Extract the [X, Y] coordinate from the center of the cell holding the provided text.  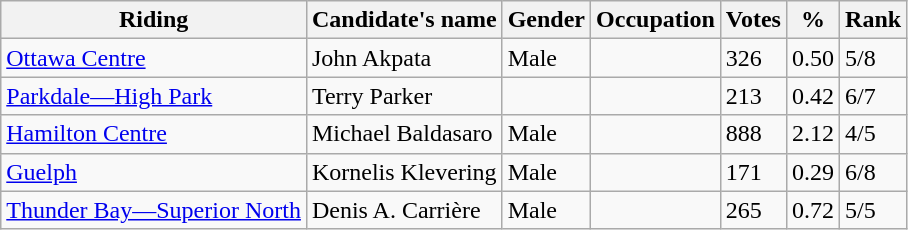
4/5 [874, 134]
171 [753, 172]
John Akpata [404, 58]
Occupation [656, 20]
6/8 [874, 172]
Michael Baldasaro [404, 134]
0.50 [812, 58]
Ottawa Centre [154, 58]
0.29 [812, 172]
0.72 [812, 210]
265 [753, 210]
Candidate's name [404, 20]
Hamilton Centre [154, 134]
Terry Parker [404, 96]
Votes [753, 20]
Kornelis Klevering [404, 172]
5/8 [874, 58]
Parkdale—High Park [154, 96]
Gender [546, 20]
213 [753, 96]
326 [753, 58]
6/7 [874, 96]
Rank [874, 20]
0.42 [812, 96]
Denis A. Carrière [404, 210]
5/5 [874, 210]
Thunder Bay—Superior North [154, 210]
2.12 [812, 134]
Guelph [154, 172]
% [812, 20]
888 [753, 134]
Riding [154, 20]
